Scan for the cell matching the given text and deliver its [X, Y] coordinate at center. 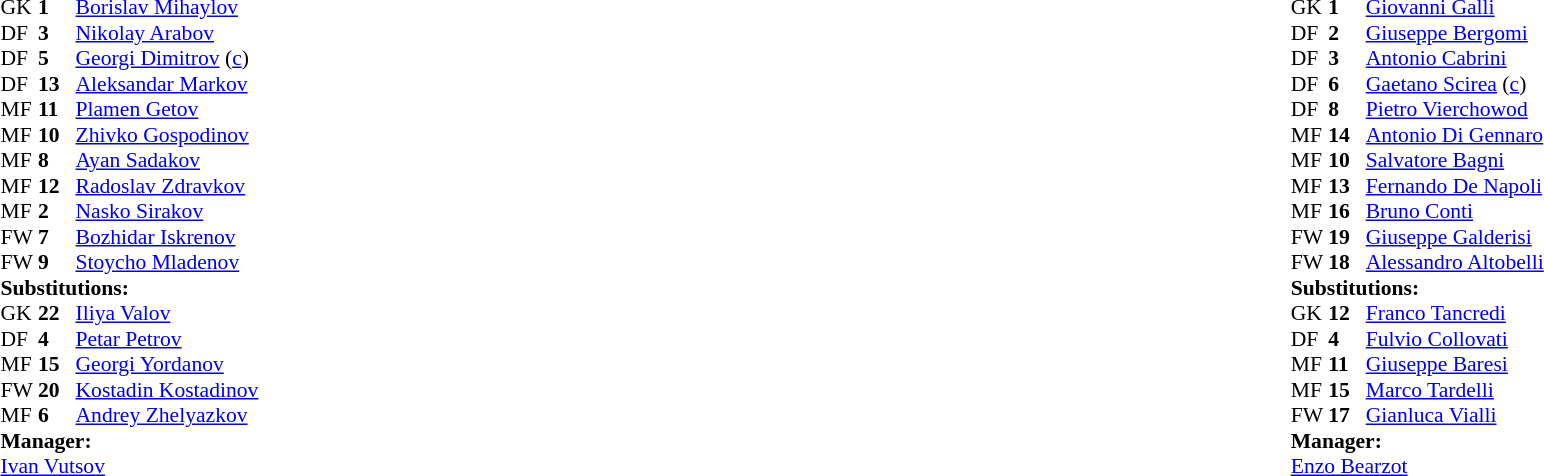
17 [1347, 415]
Gianluca Vialli [1455, 415]
Stoycho Mladenov [168, 263]
Alessandro Altobelli [1455, 263]
5 [57, 59]
Nikolay Arabov [168, 33]
Salvatore Bagni [1455, 161]
18 [1347, 263]
Antonio Cabrini [1455, 59]
Giuseppe Baresi [1455, 365]
Pietro Vierchowod [1455, 109]
Kostadin Kostadinov [168, 390]
Zhivko Gospodinov [168, 135]
9 [57, 263]
Fernando De Napoli [1455, 186]
Giuseppe Bergomi [1455, 33]
Bruno Conti [1455, 211]
22 [57, 313]
Franco Tancredi [1455, 313]
7 [57, 237]
Giuseppe Galderisi [1455, 237]
20 [57, 390]
Fulvio Collovati [1455, 339]
Radoslav Zdravkov [168, 186]
Marco Tardelli [1455, 390]
Aleksandar Markov [168, 84]
Gaetano Scirea (c) [1455, 84]
Antonio Di Gennaro [1455, 135]
Nasko Sirakov [168, 211]
Plamen Getov [168, 109]
Georgi Dimitrov (c) [168, 59]
Georgi Yordanov [168, 365]
Petar Petrov [168, 339]
Iliya Valov [168, 313]
Ayan Sadakov [168, 161]
Bozhidar Iskrenov [168, 237]
Andrey Zhelyazkov [168, 415]
16 [1347, 211]
19 [1347, 237]
14 [1347, 135]
